Extract the (x, y) coordinate from the center of the cell holding the provided text.  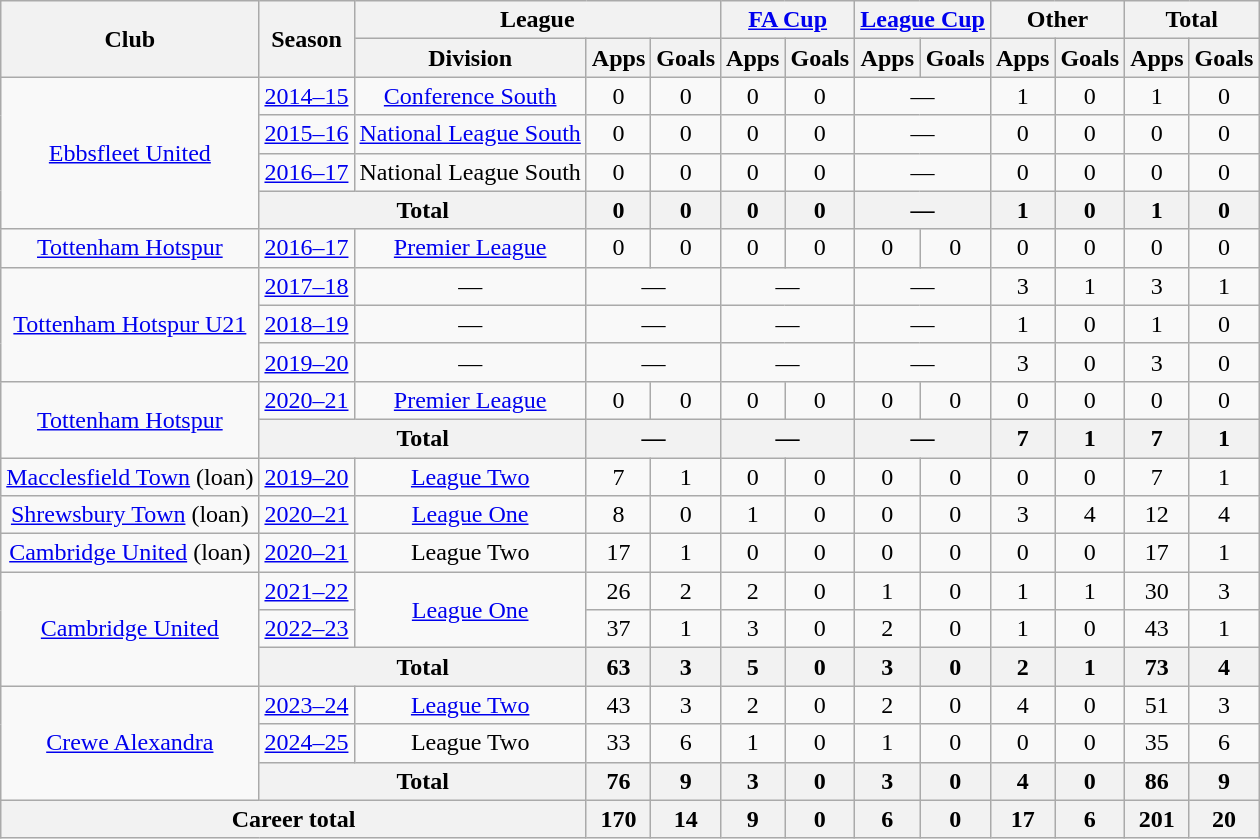
2014–15 (306, 96)
Division (470, 58)
86 (1157, 781)
Conference South (470, 96)
20 (1224, 819)
30 (1157, 591)
League Cup (923, 20)
2023–24 (306, 705)
2015–16 (306, 134)
Shrewsbury Town (loan) (130, 515)
League (538, 20)
Cambridge United (loan) (130, 553)
76 (618, 781)
2022–23 (306, 629)
Crewe Alexandra (130, 743)
FA Cup (788, 20)
2024–25 (306, 743)
12 (1157, 515)
Ebbsfleet United (130, 153)
Cambridge United (130, 629)
14 (686, 819)
37 (618, 629)
Season (306, 39)
Club (130, 39)
201 (1157, 819)
51 (1157, 705)
33 (618, 743)
Career total (294, 819)
Other (1057, 20)
26 (618, 591)
2021–22 (306, 591)
2018–19 (306, 324)
170 (618, 819)
35 (1157, 743)
73 (1157, 667)
5 (753, 667)
Tottenham Hotspur U21 (130, 324)
Macclesfield Town (loan) (130, 477)
2017–18 (306, 286)
63 (618, 667)
8 (618, 515)
